For the text-containing cell, return its midpoint in (X, Y) coordinate format. 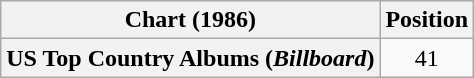
Position (427, 20)
Chart (1986) (190, 20)
US Top Country Albums (Billboard) (190, 58)
41 (427, 58)
